Identify which cell holds the provided text, then report its (x, y) central coordinate. 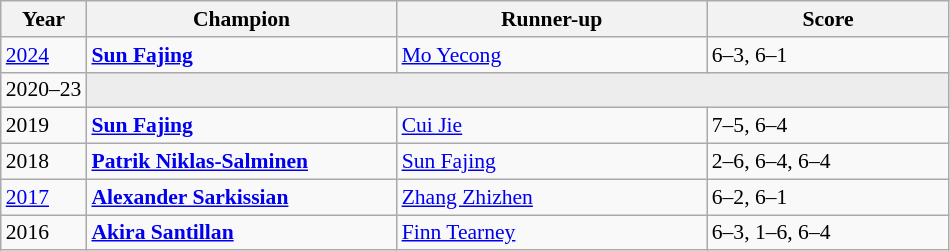
Mo Yecong (552, 55)
Year (44, 19)
6–3, 6–1 (828, 55)
2017 (44, 197)
Score (828, 19)
7–5, 6–4 (828, 126)
2024 (44, 55)
2016 (44, 233)
2–6, 6–4, 6–4 (828, 162)
Patrik Niklas-Salminen (241, 162)
Akira Santillan (241, 233)
Finn Tearney (552, 233)
2019 (44, 126)
Champion (241, 19)
6–3, 1–6, 6–4 (828, 233)
Zhang Zhizhen (552, 197)
2018 (44, 162)
Alexander Sarkissian (241, 197)
2020–23 (44, 90)
Cui Jie (552, 126)
Runner-up (552, 19)
6–2, 6–1 (828, 197)
